For the text-containing cell, return its midpoint in [X, Y] coordinate format. 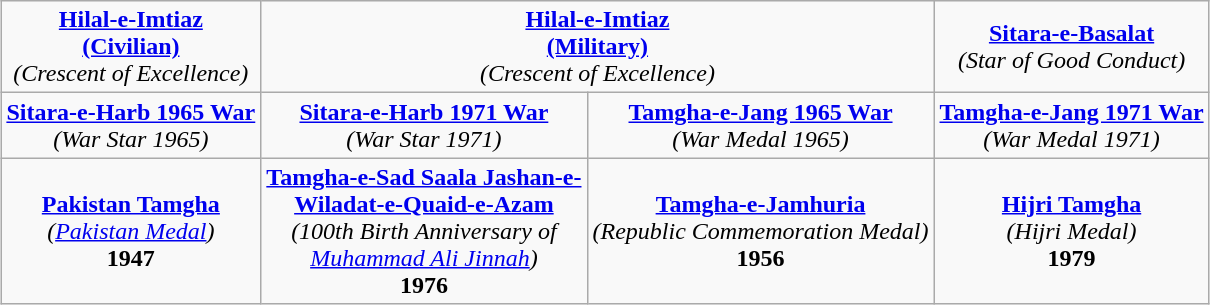
Sitara-e-Basalat(Star of Good Conduct) [1072, 47]
Tamgha-e-Sad Saala Jashan-e-Wiladat-e-Quaid-e-Azam(100th Birth Anniversary ofMuhammad Ali Jinnah)1976 [424, 231]
Hijri Tamgha(Hijri Medal)1979 [1072, 231]
Hilal-e-Imtiaz(Civilian)(Crescent of Excellence) [131, 47]
Tamgha-e-Jamhuria(Republic Commemoration Medal)1956 [760, 231]
Tamgha-e-Jang 1971 War(War Medal 1971) [1072, 126]
Tamgha-e-Jang 1965 War(War Medal 1965) [760, 126]
Hilal-e-Imtiaz(Military)(Crescent of Excellence) [598, 47]
Sitara-e-Harb 1971 War(War Star 1971) [424, 126]
Sitara-e-Harb 1965 War(War Star 1965) [131, 126]
Pakistan Tamgha(Pakistan Medal)1947 [131, 231]
